Search for the cell housing the specified text and yield its [x, y] center coordinate. 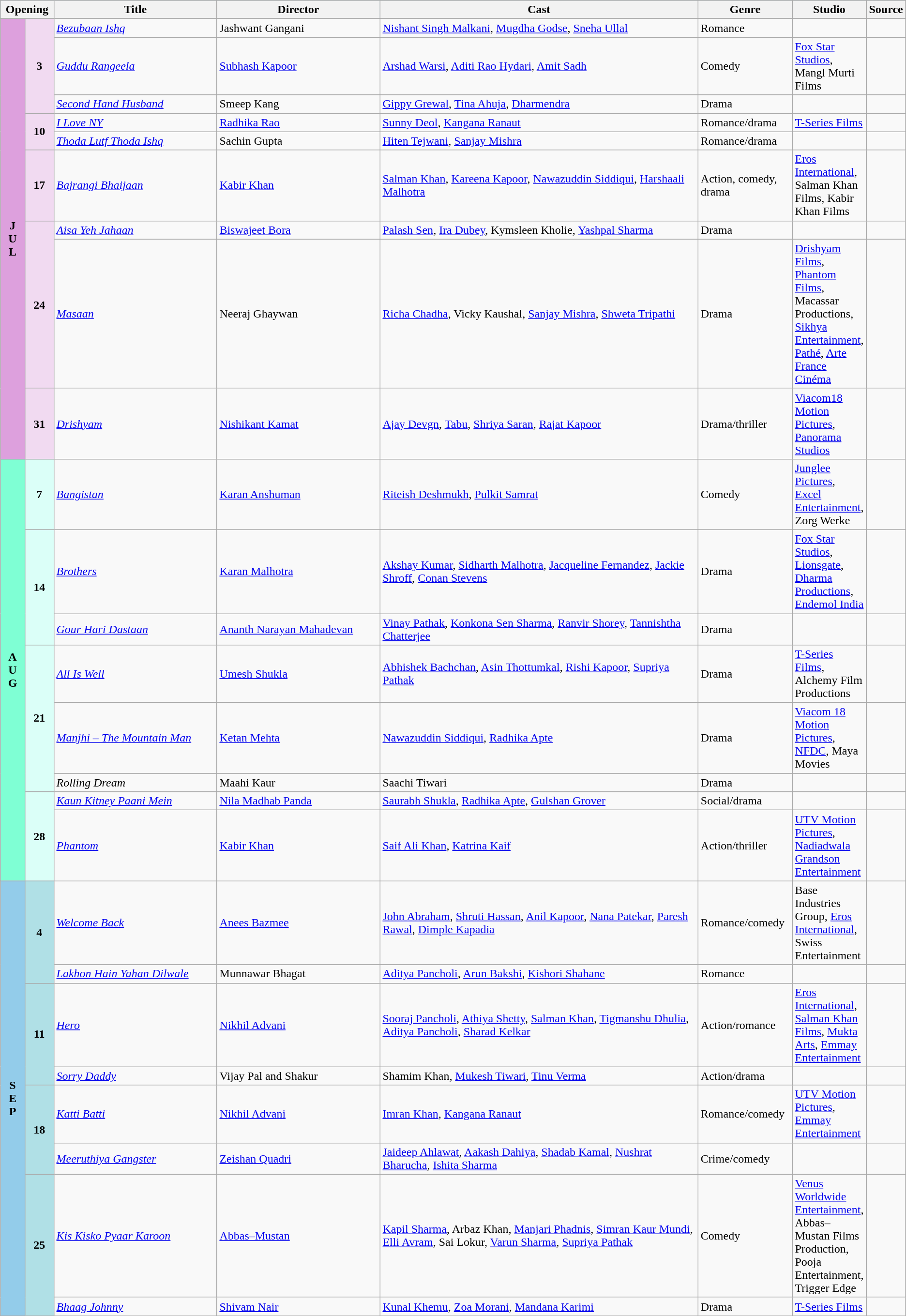
31 [39, 424]
Shamim Khan, Mukesh Tiwari, Tinu Verma [539, 1076]
Abbas–Mustan [298, 1236]
Title [136, 10]
Source [886, 10]
Fox Star Studios, Mangl Murti Films [830, 66]
14 [39, 587]
Director [298, 10]
Cast [539, 10]
Meeruthiya Gangster [136, 1159]
Smeep Kang [298, 104]
Richa Chadha, Vicky Kaushal, Sanjay Mishra, Shweta Tripathi [539, 314]
Nishikant Kamat [298, 424]
Viacom 18 Motion Pictures, NFDC, Maya Movies [830, 738]
Jashwant Gangani [298, 28]
Biswajeet Bora [298, 230]
Kaun Kitney Paani Mein [136, 801]
UTV Motion Pictures, Nadiadwala Grandson Entertainment [830, 846]
Ananth Narayan Mahadevan [298, 629]
Kunal Khemu, Zoa Morani, Mandana Karimi [539, 1306]
Hero [136, 1025]
Sunny Deol, Kangana Ranaut [539, 122]
Kapil Sharma, Arbaz Khan, Manjari Phadnis, Simran Kaur Mundi, Elli Avram, Sai Lokur, Varun Sharma, Supriya Pathak [539, 1236]
Abhishek Bachchan, Asin Thottumkal, Rishi Kapoor, Supriya Pathak [539, 674]
Radhika Rao [298, 122]
Eros International, Salman Khan Films, Mukta Arts, Emmay Entertainment [830, 1025]
All Is Well [136, 674]
Bezubaan Ishq [136, 28]
T-Series Films, Alchemy Film Productions [830, 674]
Manjhi – The Mountain Man [136, 738]
Thoda Lutf Thoda Ishq [136, 141]
Action/thriller [745, 846]
Karan Malhotra [298, 571]
Action, comedy, drama [745, 185]
Lakhon Hain Yahan Dilwale [136, 974]
Saachi Tiwari [539, 783]
AUG [13, 670]
Eros International, Salman Khan Films, Kabir Khan Films [830, 185]
Action/drama [745, 1076]
Salman Khan, Kareena Kapoor, Nawazuddin Siddiqui, Harshaali Malhotra [539, 185]
Drishyam [136, 424]
Imran Khan, Kangana Ranaut [539, 1114]
Ajay Devgn, Tabu, Shriya Saran, Rajat Kapoor [539, 424]
Aditya Pancholi, Arun Bakshi, Kishori Shahane [539, 974]
Umesh Shukla [298, 674]
Bangistan [136, 494]
Action/romance [745, 1025]
3 [39, 66]
Anees Bazmee [298, 923]
4 [39, 932]
Katti Batti [136, 1114]
JUL [13, 239]
Vinay Pathak, Konkona Sen Sharma, Ranvir Shorey, Tannishtha Chatterjee [539, 629]
Phantom [136, 846]
Nawazuddin Siddiqui, Radhika Apte [539, 738]
Genre [745, 10]
18 [39, 1130]
Rolling Dream [136, 783]
Palash Sen, Ira Dubey, Kymsleen Kholie, Yashpal Sharma [539, 230]
Venus Worldwide Entertainment, Abbas–Mustan Films Production, Pooja Entertainment, Trigger Edge [830, 1236]
John Abraham, Shruti Hassan, Anil Kapoor, Nana Patekar, Paresh Rawal, Dimple Kapadia [539, 923]
Nishant Singh Malkani, Mugdha Godse, Sneha Ullal [539, 28]
25 [39, 1245]
Saurabh Shukla, Radhika Apte, Gulshan Grover [539, 801]
Gour Hari Dastaan [136, 629]
Base Industries Group, Eros International, Swiss Entertainment [830, 923]
Crime/comedy [745, 1159]
Sooraj Pancholi, Athiya Shetty, Salman Khan, Tigmanshu Dhulia, Aditya Pancholi, Sharad Kelkar [539, 1025]
SEP [13, 1098]
Nila Madhab Panda [298, 801]
21 [39, 718]
Bajrangi Bhaijaan [136, 185]
Jaideep Ahlawat, Aakash Dahiya, Shadab Kamal, Nushrat Bharucha, Ishita Sharma [539, 1159]
Sachin Gupta [298, 141]
28 [39, 836]
Viacom18 Motion Pictures, Panorama Studios [830, 424]
Welcome Back [136, 923]
Drama/thriller [745, 424]
Kis Kisko Pyaar Karoon [136, 1236]
7 [39, 494]
Zeishan Quadri [298, 1159]
Arshad Warsi, Aditi Rao Hydari, Amit Sadh [539, 66]
Riteish Deshmukh, Pulkit Samrat [539, 494]
Aisa Yeh Jahaan [136, 230]
Gippy Grewal, Tina Ahuja, Dharmendra [539, 104]
Social/drama [745, 801]
10 [39, 132]
Vijay Pal and Shakur [298, 1076]
Karan Anshuman [298, 494]
Shivam Nair [298, 1306]
Drishyam Films, Phantom Films, Macassar Productions, Sikhya Entertainment, Pathé, Arte France Cinéma [830, 314]
I Love NY [136, 122]
Masaan [136, 314]
24 [39, 304]
Brothers [136, 571]
Opening [27, 10]
Hiten Tejwani, Sanjay Mishra [539, 141]
Bhaag Johnny [136, 1306]
Saif Ali Khan, Katrina Kaif [539, 846]
UTV Motion Pictures, Emmay Entertainment [830, 1114]
Neeraj Ghaywan [298, 314]
Second Hand Husband [136, 104]
Studio [830, 10]
Guddu Rangeela [136, 66]
Munnawar Bhagat [298, 974]
Subhash Kapoor [298, 66]
17 [39, 185]
Ketan Mehta [298, 738]
Sorry Daddy [136, 1076]
11 [39, 1034]
Fox Star Studios, Lionsgate, Dharma Productions, Endemol India [830, 571]
Akshay Kumar, Sidharth Malhotra, Jacqueline Fernandez, Jackie Shroff, Conan Stevens [539, 571]
Maahi Kaur [298, 783]
Junglee Pictures, Excel Entertainment, Zorg Werke [830, 494]
